Capture the cell that displays the provided text and extract its (X, Y) central coordinate. 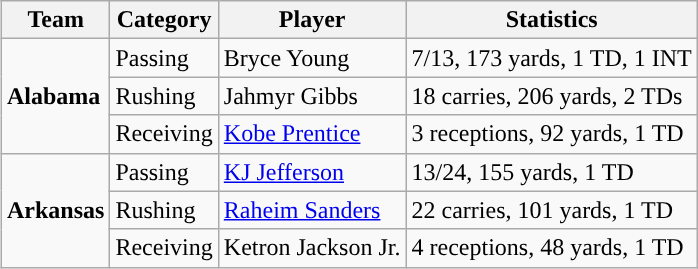
3 receptions, 92 yards, 1 TD (552, 134)
Team (55, 20)
13/24, 155 yards, 1 TD (552, 172)
4 receptions, 48 yards, 1 TD (552, 248)
KJ Jefferson (312, 172)
Statistics (552, 20)
Ketron Jackson Jr. (312, 248)
Kobe Prentice (312, 134)
22 carries, 101 yards, 1 TD (552, 210)
7/13, 173 yards, 1 TD, 1 INT (552, 58)
Jahmyr Gibbs (312, 96)
Raheim Sanders (312, 210)
Arkansas (55, 210)
Player (312, 20)
18 carries, 206 yards, 2 TDs (552, 96)
Category (164, 20)
Alabama (55, 96)
Bryce Young (312, 58)
